For the text-containing cell, return its midpoint in (x, y) coordinate format. 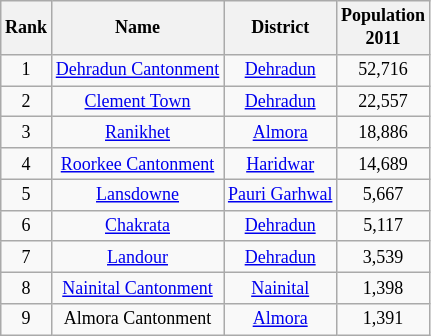
Roorkee Cantonment (137, 164)
Ranikhet (137, 132)
Haridwar (280, 164)
2 (26, 102)
Pauri Garhwal (280, 194)
18,886 (384, 132)
1,398 (384, 288)
Dehradun Cantonment (137, 70)
Clement Town (137, 102)
Lansdowne (137, 194)
Chakrata (137, 226)
Nainital (280, 288)
5,117 (384, 226)
Landour (137, 256)
22,557 (384, 102)
9 (26, 320)
Almora Cantonment (137, 320)
7 (26, 256)
1,391 (384, 320)
3 (26, 132)
52,716 (384, 70)
Rank (26, 28)
14,689 (384, 164)
Name (137, 28)
District (280, 28)
1 (26, 70)
8 (26, 288)
Population2011 (384, 28)
5,667 (384, 194)
6 (26, 226)
5 (26, 194)
3,539 (384, 256)
Nainital Cantonment (137, 288)
4 (26, 164)
